Locate the cell with the specified text and output its (x, y) center coordinate. 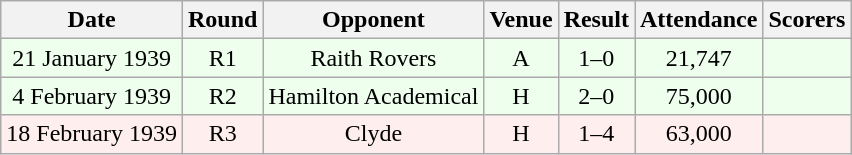
1–0 (596, 58)
Opponent (374, 20)
63,000 (698, 134)
R1 (222, 58)
Scorers (807, 20)
1–4 (596, 134)
Hamilton Academical (374, 96)
21 January 1939 (92, 58)
18 February 1939 (92, 134)
4 February 1939 (92, 96)
A (521, 58)
Raith Rovers (374, 58)
75,000 (698, 96)
2–0 (596, 96)
R3 (222, 134)
21,747 (698, 58)
Clyde (374, 134)
Result (596, 20)
R2 (222, 96)
Attendance (698, 20)
Round (222, 20)
Date (92, 20)
Venue (521, 20)
